For the text-containing cell, return its midpoint in (x, y) coordinate format. 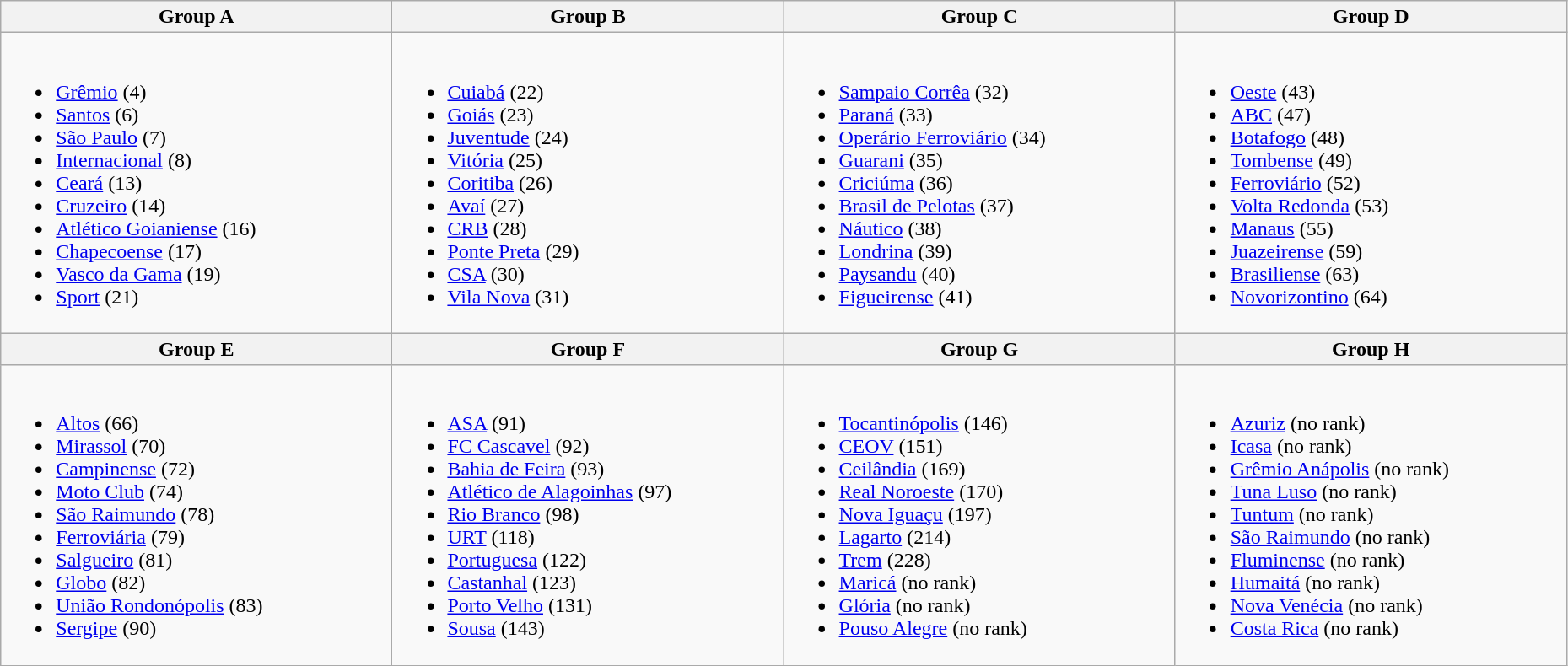
Group G (979, 349)
Group F (588, 349)
Group E (197, 349)
Group C (979, 17)
Group H (1371, 349)
Cuiabá (22) Goiás (23) Juventude (24) Vitória (25) Coritiba (26) Avaí (27) CRB (28) Ponte Preta (29) CSA (30) Vila Nova (31) (588, 183)
Group D (1371, 17)
Group B (588, 17)
Group A (197, 17)
Oeste (43) ABC (47) Botafogo (48) Tombense (49) Ferroviário (52) Volta Redonda (53) Manaus (55) Juazeirense (59) Brasiliense (63) Novorizontino (64) (1371, 183)
